Capture the cell that displays the provided text and extract its (X, Y) central coordinate. 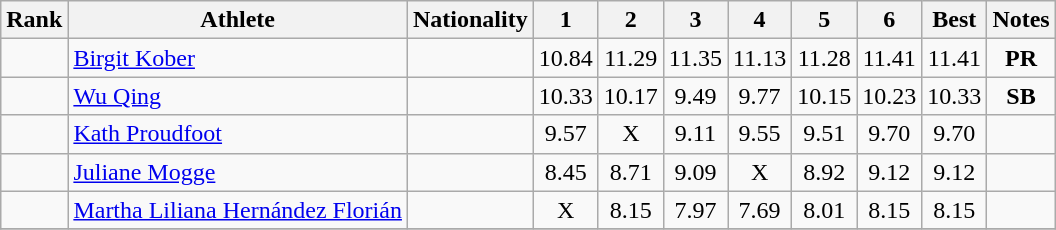
3 (695, 20)
8.01 (824, 210)
9.11 (695, 134)
Notes (1021, 20)
5 (824, 20)
11.13 (760, 58)
7.69 (760, 210)
Kath Proudfoot (238, 134)
11.28 (824, 58)
11.29 (630, 58)
10.23 (890, 96)
9.57 (566, 134)
9.51 (824, 134)
10.15 (824, 96)
Wu Qing (238, 96)
9.77 (760, 96)
6 (890, 20)
SB (1021, 96)
7.97 (695, 210)
Athlete (238, 20)
11.35 (695, 58)
1 (566, 20)
Nationality (470, 20)
8.45 (566, 172)
PR (1021, 58)
8.92 (824, 172)
8.71 (630, 172)
9.55 (760, 134)
Martha Liliana Hernández Florián (238, 210)
9.49 (695, 96)
Birgit Kober (238, 58)
Best (954, 20)
Rank (34, 20)
10.84 (566, 58)
2 (630, 20)
9.09 (695, 172)
4 (760, 20)
10.17 (630, 96)
Juliane Mogge (238, 172)
